From the cell containing the given text, extract its center point as [X, Y] coordinate. 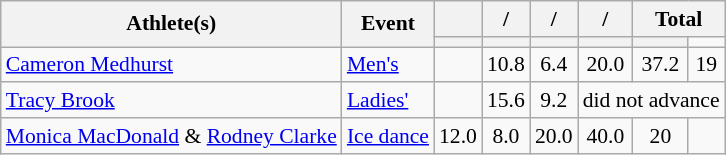
9.2 [554, 101]
Men's [388, 65]
6.4 [554, 65]
37.2 [660, 65]
Total [679, 19]
Athlete(s) [172, 24]
Cameron Medhurst [172, 65]
Ice dance [388, 136]
8.0 [506, 136]
Event [388, 24]
10.8 [506, 65]
Tracy Brook [172, 101]
19 [706, 65]
40.0 [606, 136]
did not advance [652, 101]
20 [660, 136]
Monica MacDonald & Rodney Clarke [172, 136]
Ladies' [388, 101]
12.0 [458, 136]
15.6 [506, 101]
